Locate the cell with the specified text and output its (X, Y) center coordinate. 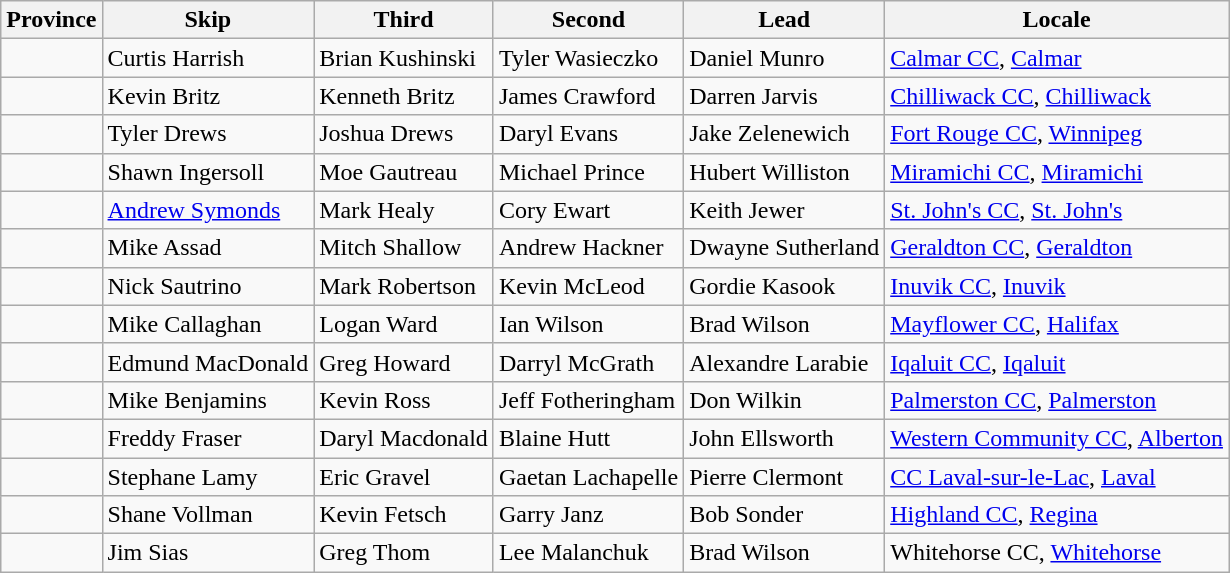
Kevin Britz (208, 96)
Mayflower CC, Halifax (1057, 324)
Keith Jewer (784, 210)
Lee Malanchuk (588, 553)
Mike Assad (208, 248)
Mike Benjamins (208, 400)
Kevin McLeod (588, 286)
Shane Vollman (208, 515)
Calmar CC, Calmar (1057, 58)
Western Community CC, Alberton (1057, 438)
Greg Thom (404, 553)
Inuvik CC, Inuvik (1057, 286)
Daryl Evans (588, 134)
Brian Kushinski (404, 58)
Edmund MacDonald (208, 362)
Jim Sias (208, 553)
Kevin Fetsch (404, 515)
Chilliwack CC, Chilliwack (1057, 96)
Gaetan Lachapelle (588, 477)
Moe Gautreau (404, 172)
Ian Wilson (588, 324)
Locale (1057, 20)
Skip (208, 20)
Geraldton CC, Geraldton (1057, 248)
Cory Ewart (588, 210)
James Crawford (588, 96)
Fort Rouge CC, Winnipeg (1057, 134)
Hubert Williston (784, 172)
Alexandre Larabie (784, 362)
Mark Healy (404, 210)
Freddy Fraser (208, 438)
Kevin Ross (404, 400)
Tyler Wasieczko (588, 58)
Don Wilkin (784, 400)
Gordie Kasook (784, 286)
Pierre Clermont (784, 477)
Andrew Hackner (588, 248)
Mark Robertson (404, 286)
Mike Callaghan (208, 324)
Tyler Drews (208, 134)
Andrew Symonds (208, 210)
Greg Howard (404, 362)
Joshua Drews (404, 134)
Daryl Macdonald (404, 438)
Logan Ward (404, 324)
Miramichi CC, Miramichi (1057, 172)
Curtis Harrish (208, 58)
Lead (784, 20)
Dwayne Sutherland (784, 248)
Whitehorse CC, Whitehorse (1057, 553)
Shawn Ingersoll (208, 172)
Eric Gravel (404, 477)
Darryl McGrath (588, 362)
Second (588, 20)
Palmerston CC, Palmerston (1057, 400)
Iqaluit CC, Iqaluit (1057, 362)
Garry Janz (588, 515)
Jake Zelenewich (784, 134)
Daniel Munro (784, 58)
Michael Prince (588, 172)
Highland CC, Regina (1057, 515)
Stephane Lamy (208, 477)
Darren Jarvis (784, 96)
Nick Sautrino (208, 286)
Jeff Fotheringham (588, 400)
CC Laval-sur-le-Lac, Laval (1057, 477)
Blaine Hutt (588, 438)
St. John's CC, St. John's (1057, 210)
John Ellsworth (784, 438)
Third (404, 20)
Kenneth Britz (404, 96)
Bob Sonder (784, 515)
Mitch Shallow (404, 248)
Province (52, 20)
